Find where the given text appears and provide that cell's center as (x, y) coordinate. 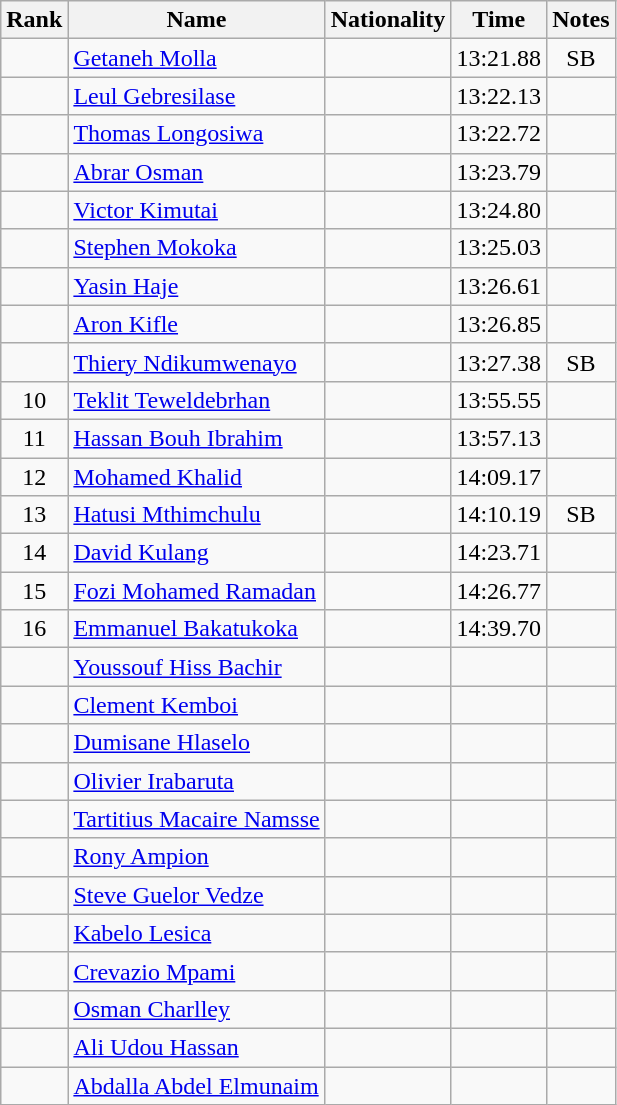
13:23.79 (499, 172)
Time (499, 20)
Tartitius Macaire Namsse (196, 819)
12 (34, 477)
14:09.17 (499, 477)
Ali Udou Hassan (196, 1047)
Leul Gebresilase (196, 96)
13:57.13 (499, 438)
14:26.77 (499, 591)
Rony Ampion (196, 857)
13:27.38 (499, 362)
Aron Kifle (196, 324)
13:24.80 (499, 210)
Victor Kimutai (196, 210)
Osman Charlley (196, 1009)
Clement Kemboi (196, 705)
Name (196, 20)
14:10.19 (499, 515)
13:21.88 (499, 58)
Stephen Mokoka (196, 248)
Kabelo Lesica (196, 933)
13:22.72 (499, 134)
Mohamed Khalid (196, 477)
Abdalla Abdel Elmunaim (196, 1085)
Abrar Osman (196, 172)
Fozi Mohamed Ramadan (196, 591)
Nationality (388, 20)
13:55.55 (499, 400)
14 (34, 553)
Olivier Irabaruta (196, 781)
Notes (581, 20)
Yasin Haje (196, 286)
Emmanuel Bakatukoka (196, 629)
11 (34, 438)
13:26.85 (499, 324)
Thomas Longosiwa (196, 134)
Hatusi Mthimchulu (196, 515)
13:22.13 (499, 96)
Dumisane Hlaselo (196, 743)
David Kulang (196, 553)
13 (34, 515)
14:23.71 (499, 553)
10 (34, 400)
16 (34, 629)
Youssouf Hiss Bachir (196, 667)
Hassan Bouh Ibrahim (196, 438)
Getaneh Molla (196, 58)
13:26.61 (499, 286)
Steve Guelor Vedze (196, 895)
Rank (34, 20)
Teklit Teweldebrhan (196, 400)
14:39.70 (499, 629)
15 (34, 591)
Thiery Ndikumwenayo (196, 362)
Crevazio Mpami (196, 971)
13:25.03 (499, 248)
